Provide the [X, Y] coordinate of the cell's center where the given text is located.  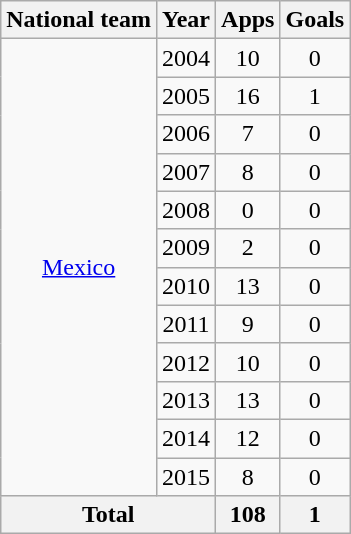
2009 [186, 248]
2011 [186, 324]
2006 [186, 134]
9 [248, 324]
Total [108, 515]
2005 [186, 96]
2014 [186, 438]
Mexico [79, 268]
2004 [186, 58]
16 [248, 96]
12 [248, 438]
Goals [315, 20]
National team [79, 20]
2 [248, 248]
2015 [186, 477]
2012 [186, 362]
2008 [186, 210]
Year [186, 20]
2007 [186, 172]
108 [248, 515]
7 [248, 134]
Apps [248, 20]
2013 [186, 400]
2010 [186, 286]
